Extract the (x, y) coordinate from the center of the cell holding the provided text.  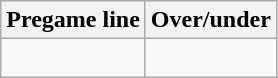
Over/under (210, 20)
Pregame line (74, 20)
